Find where the given text appears and provide that cell's center as [X, Y] coordinate. 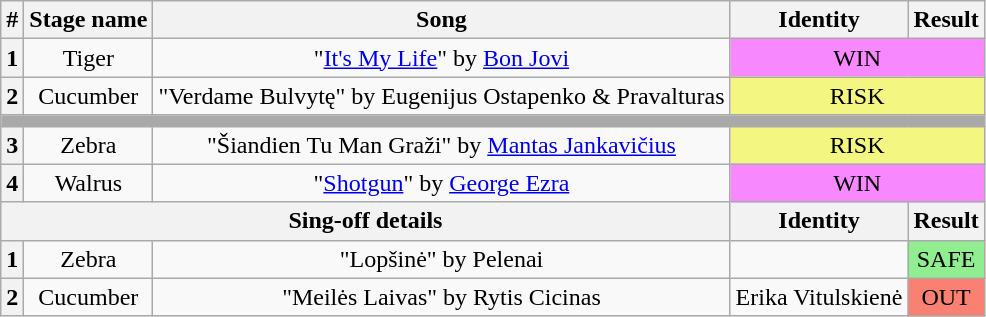
"Lopšinė" by Pelenai [442, 259]
"It's My Life" by Bon Jovi [442, 58]
SAFE [946, 259]
Sing-off details [366, 221]
OUT [946, 297]
4 [12, 183]
3 [12, 145]
Walrus [88, 183]
"Verdame Bulvytę" by Eugenijus Ostapenko & Pravalturas [442, 96]
# [12, 20]
"Šiandien Tu Man Graži" by Mantas Jankavičius [442, 145]
Tiger [88, 58]
Song [442, 20]
Stage name [88, 20]
Erika Vitulskienė [819, 297]
"Shotgun" by George Ezra [442, 183]
"Meilės Laivas" by Rytis Cicinas [442, 297]
